Search for the cell housing the specified text and yield its [X, Y] center coordinate. 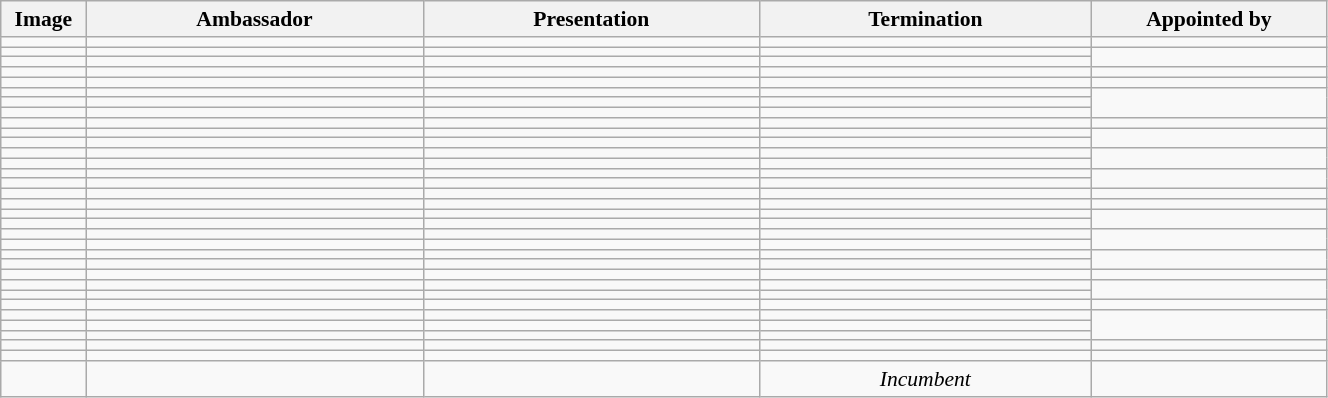
Image [44, 19]
Appointed by [1208, 19]
Termination [925, 19]
Ambassador [254, 19]
Presentation [591, 19]
Incumbent [925, 379]
